For the text-containing cell, return its midpoint in [x, y] coordinate format. 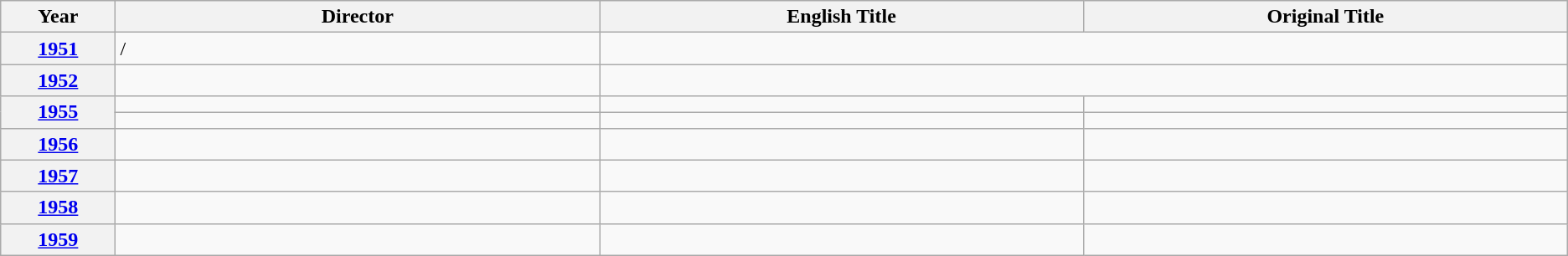
Director [358, 17]
1951 [59, 49]
1952 [59, 80]
1958 [59, 207]
/ [358, 49]
Year [59, 17]
1955 [59, 112]
1956 [59, 144]
1957 [59, 176]
English Title [842, 17]
Original Title [1325, 17]
1959 [59, 239]
